Return the [X, Y] coordinate for the center point of the cell that contains the specified text.  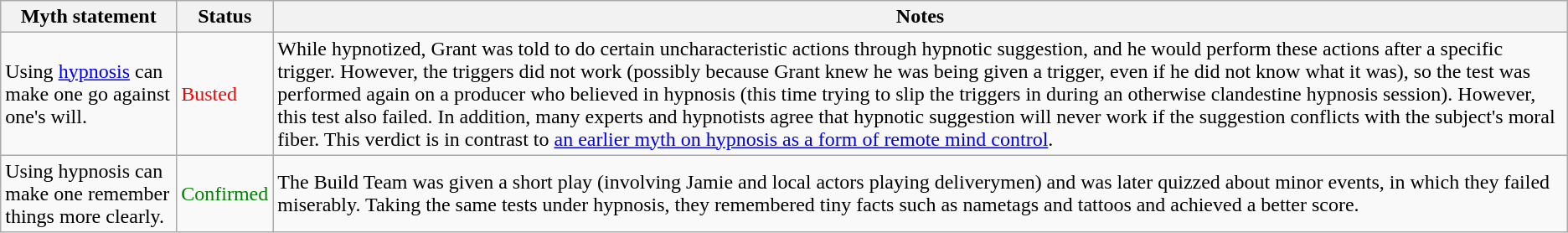
Using hypnosis can make one remember things more clearly. [89, 194]
Notes [920, 17]
Confirmed [224, 194]
Status [224, 17]
Busted [224, 94]
Myth statement [89, 17]
Using hypnosis can make one go against one's will. [89, 94]
